Search for the cell housing the specified text and yield its (x, y) center coordinate. 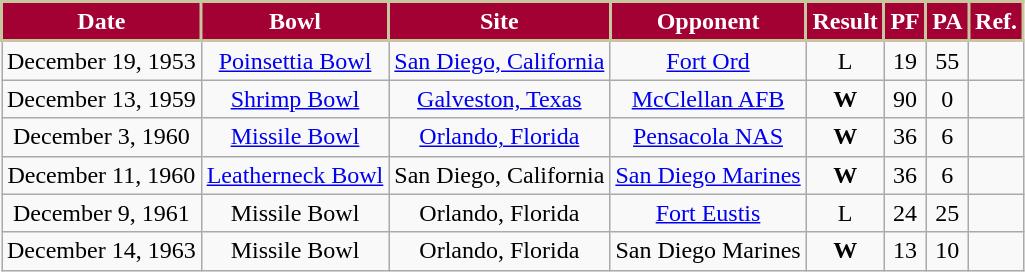
December 11, 1960 (102, 175)
24 (905, 213)
Site (500, 22)
10 (948, 251)
Date (102, 22)
Leatherneck Bowl (295, 175)
Galveston, Texas (500, 99)
December 13, 1959 (102, 99)
PA (948, 22)
Shrimp Bowl (295, 99)
Fort Ord (708, 60)
Bowl (295, 22)
90 (905, 99)
Pensacola NAS (708, 137)
December 9, 1961 (102, 213)
19 (905, 60)
25 (948, 213)
Result (845, 22)
December 19, 1953 (102, 60)
Ref. (996, 22)
Opponent (708, 22)
PF (905, 22)
0 (948, 99)
13 (905, 251)
Poinsettia Bowl (295, 60)
December 14, 1963 (102, 251)
55 (948, 60)
Fort Eustis (708, 213)
December 3, 1960 (102, 137)
McClellan AFB (708, 99)
